Pinpoint the cell where the given text exists, returning its (x, y) midpoint coordinate. 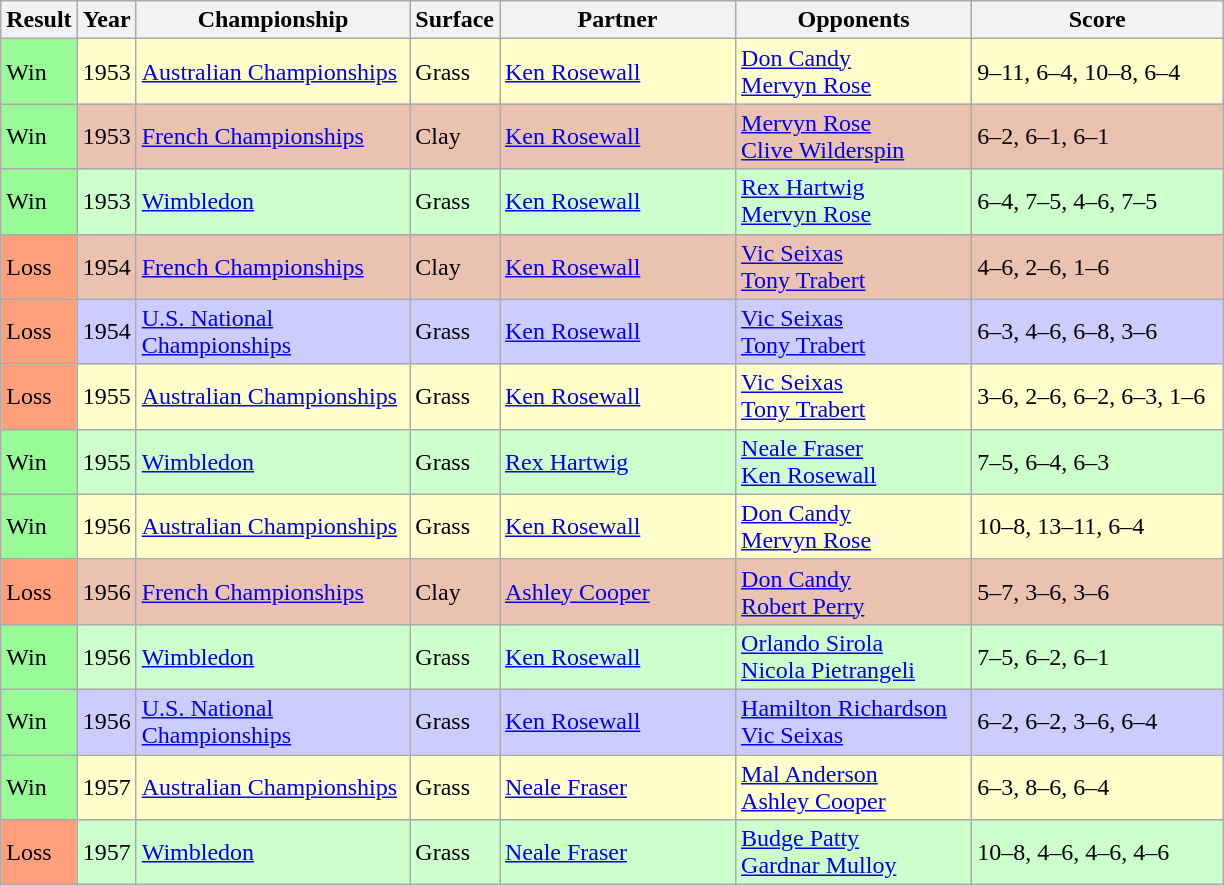
5–7, 3–6, 3–6 (1098, 592)
Orlando Sirola Nicola Pietrangeli (854, 656)
4–6, 2–6, 1–6 (1098, 266)
3–6, 2–6, 6–2, 6–3, 1–6 (1098, 396)
Rex Hartwig Mervyn Rose (854, 202)
6–3, 4–6, 6–8, 3–6 (1098, 332)
Year (106, 20)
6–4, 7–5, 4–6, 7–5 (1098, 202)
Hamilton Richardson Vic Seixas (854, 722)
Result (39, 20)
7–5, 6–2, 6–1 (1098, 656)
6–3, 8–6, 6–4 (1098, 786)
Championship (273, 20)
10–8, 4–6, 4–6, 4–6 (1098, 852)
Neale Fraser Ken Rosewall (854, 462)
Ashley Cooper (618, 592)
Budge Patty Gardnar Mulloy (854, 852)
Score (1098, 20)
6–2, 6–1, 6–1 (1098, 136)
Mal Anderson Ashley Cooper (854, 786)
Opponents (854, 20)
Mervyn Rose Clive Wilderspin (854, 136)
Partner (618, 20)
Rex Hartwig (618, 462)
Don Candy Robert Perry (854, 592)
7–5, 6–4, 6–3 (1098, 462)
6–2, 6–2, 3–6, 6–4 (1098, 722)
Surface (455, 20)
10–8, 13–11, 6–4 (1098, 526)
9–11, 6–4, 10–8, 6–4 (1098, 72)
